Find where the given text appears and provide that cell's center as [x, y] coordinate. 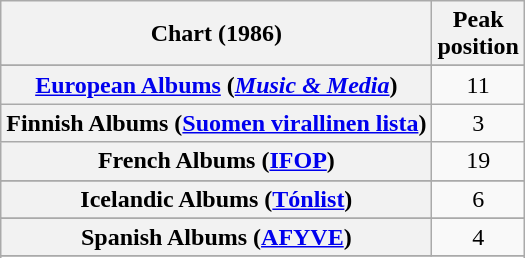
19 [478, 161]
Icelandic Albums (Tónlist) [216, 199]
Spanish Albums (AFYVE) [216, 237]
11 [478, 85]
French Albums (IFOP) [216, 161]
Chart (1986) [216, 34]
6 [478, 199]
3 [478, 123]
4 [478, 237]
Peakposition [478, 34]
Finnish Albums (Suomen virallinen lista) [216, 123]
European Albums (Music & Media) [216, 85]
